Find where the given text appears and provide that cell's center as (X, Y) coordinate. 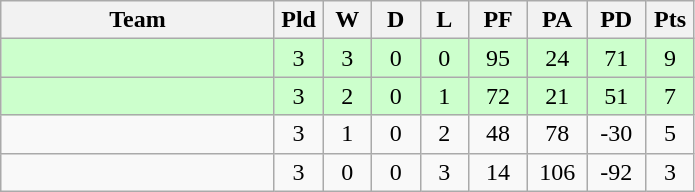
71 (616, 58)
9 (670, 58)
14 (498, 172)
24 (558, 58)
Team (138, 20)
PA (558, 20)
95 (498, 58)
W (348, 20)
D (396, 20)
PD (616, 20)
78 (558, 134)
Pts (670, 20)
72 (498, 96)
PF (498, 20)
106 (558, 172)
Pld (298, 20)
-30 (616, 134)
48 (498, 134)
5 (670, 134)
-92 (616, 172)
51 (616, 96)
L (444, 20)
21 (558, 96)
7 (670, 96)
